Locate the cell with the specified text and output its (x, y) center coordinate. 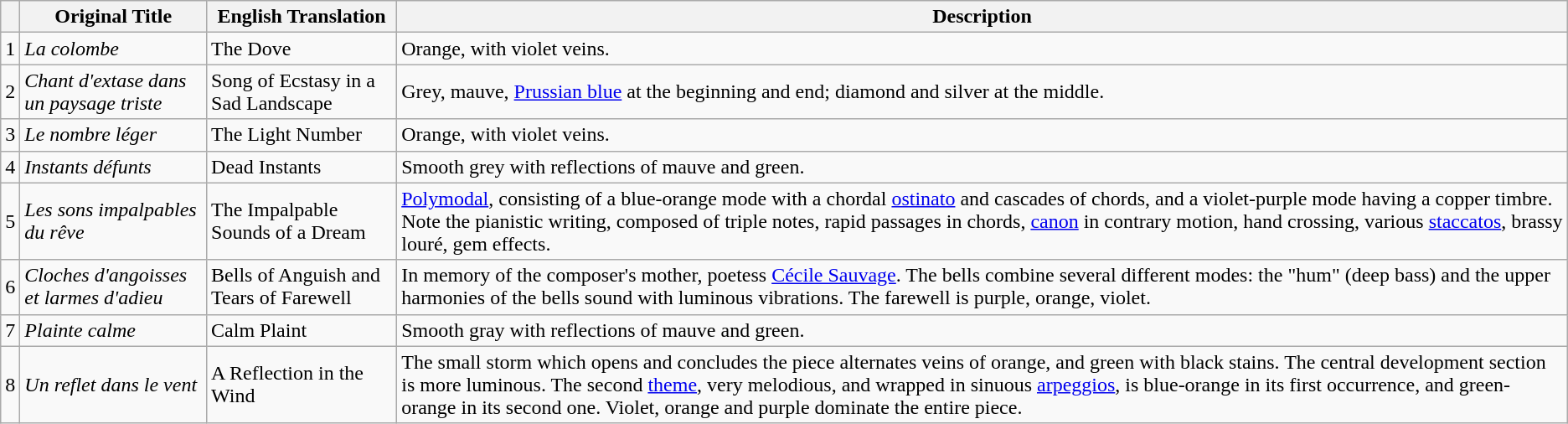
Calm Plaint (302, 330)
Description (983, 17)
4 (10, 167)
Smooth grey with reflections of mauve and green. (983, 167)
6 (10, 287)
Song of Ecstasy in a Sad Landscape (302, 92)
English Translation (302, 17)
8 (10, 385)
Chant d'extase dans un paysage triste (114, 92)
Original Title (114, 17)
Smooth gray with reflections of mauve and green. (983, 330)
Cloches d'angoisses et larmes d'adieu (114, 287)
Le nombre léger (114, 135)
The Impalpable Sounds of a Dream (302, 221)
5 (10, 221)
A Reflection in the Wind (302, 385)
Plainte calme (114, 330)
1 (10, 49)
Un reflet dans le vent (114, 385)
7 (10, 330)
Dead Instants (302, 167)
The Dove (302, 49)
La colombe (114, 49)
Les sons impalpables du rêve (114, 221)
The Light Number (302, 135)
Grey, mauve, Prussian blue at the beginning and end; diamond and silver at the middle. (983, 92)
2 (10, 92)
3 (10, 135)
Instants défunts (114, 167)
Bells of Anguish and Tears of Farewell (302, 287)
